Capture the cell that displays the provided text and extract its [x, y] central coordinate. 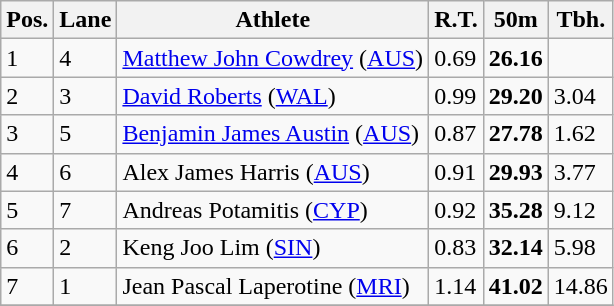
5.98 [580, 248]
0.99 [456, 96]
Pos. [28, 20]
27.78 [516, 134]
29.20 [516, 96]
Athlete [273, 20]
0.69 [456, 58]
0.91 [456, 172]
Benjamin James Austin (AUS) [273, 134]
Jean Pascal Laperotine (MRI) [273, 286]
35.28 [516, 210]
0.87 [456, 134]
26.16 [516, 58]
3.77 [580, 172]
32.14 [516, 248]
41.02 [516, 286]
0.83 [456, 248]
14.86 [580, 286]
9.12 [580, 210]
1.62 [580, 134]
50m [516, 20]
Tbh. [580, 20]
R.T. [456, 20]
29.93 [516, 172]
3.04 [580, 96]
Matthew John Cowdrey (AUS) [273, 58]
1.14 [456, 286]
Keng Joo Lim (SIN) [273, 248]
Alex James Harris (AUS) [273, 172]
0.92 [456, 210]
Lane [86, 20]
Andreas Potamitis (CYP) [273, 210]
David Roberts (WAL) [273, 96]
